Determine the [x, y] coordinate at the center of the cell enclosing the given text.  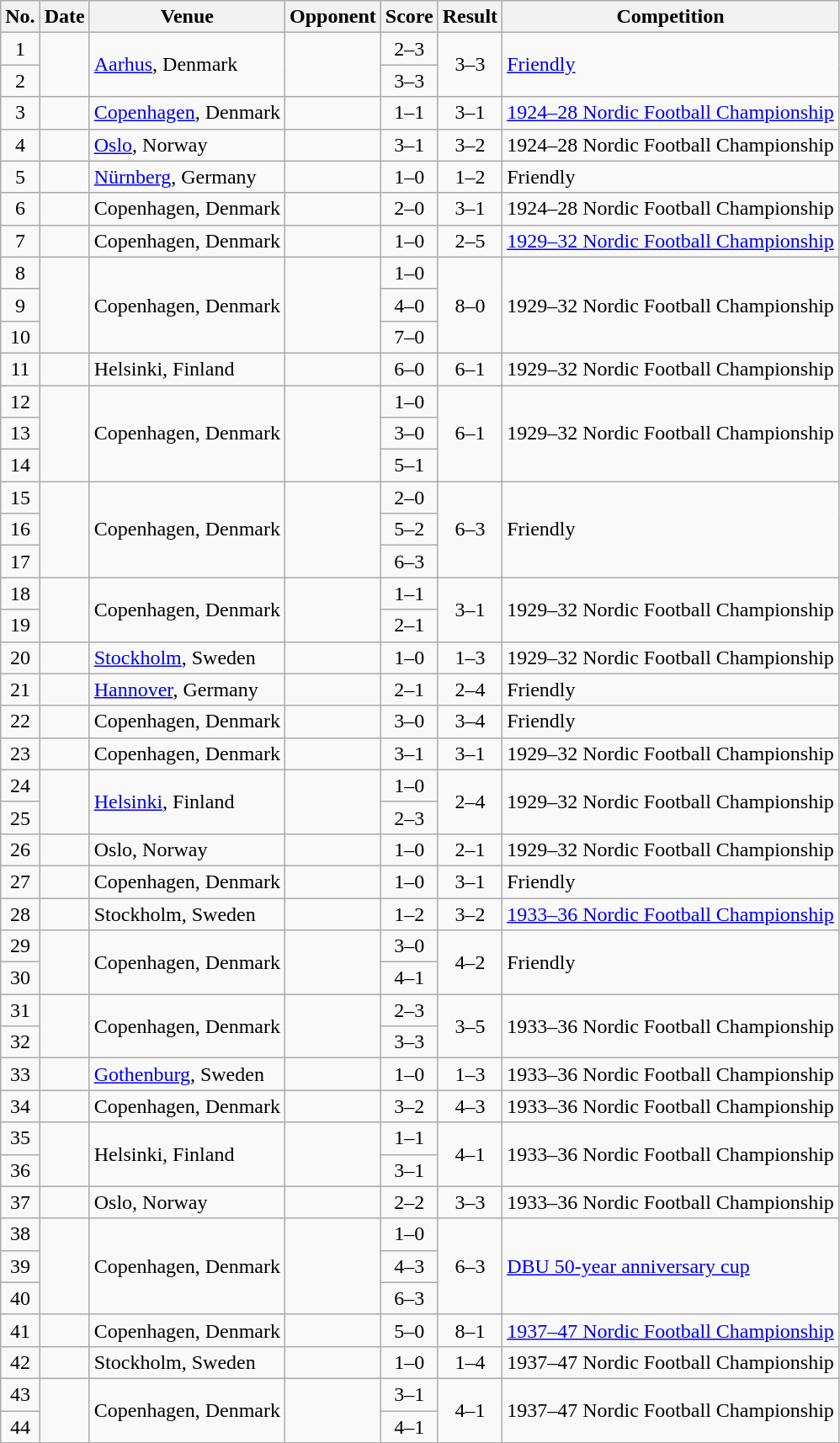
9 [20, 305]
43 [20, 1394]
27 [20, 881]
DBU 50-year anniversary cup [671, 1266]
11 [20, 369]
21 [20, 690]
Score [409, 17]
29 [20, 946]
8 [20, 273]
8–1 [470, 1330]
14 [20, 466]
Date [64, 17]
12 [20, 402]
25 [20, 817]
No. [20, 17]
44 [20, 1427]
4–0 [409, 305]
7–0 [409, 337]
22 [20, 721]
13 [20, 434]
8–0 [470, 305]
30 [20, 978]
5–1 [409, 466]
16 [20, 530]
2–2 [409, 1202]
Competition [671, 17]
36 [20, 1170]
Result [470, 17]
6–0 [409, 369]
Opponent [333, 17]
20 [20, 658]
2 [20, 81]
1–4 [470, 1362]
40 [20, 1298]
5–2 [409, 530]
6 [20, 209]
1 [20, 49]
24 [20, 785]
17 [20, 562]
19 [20, 626]
4–2 [470, 962]
Aarhus, Denmark [187, 65]
7 [20, 241]
26 [20, 849]
41 [20, 1330]
23 [20, 753]
Venue [187, 17]
37 [20, 1202]
5–0 [409, 1330]
33 [20, 1074]
3–4 [470, 721]
3 [20, 113]
2–5 [470, 241]
15 [20, 498]
Hannover, Germany [187, 690]
32 [20, 1042]
31 [20, 1010]
42 [20, 1362]
35 [20, 1138]
5 [20, 177]
39 [20, 1266]
3–5 [470, 1026]
18 [20, 594]
4 [20, 145]
Nürnberg, Germany [187, 177]
34 [20, 1106]
10 [20, 337]
Gothenburg, Sweden [187, 1074]
38 [20, 1234]
28 [20, 913]
